Scan for the cell matching the given text and deliver its (x, y) coordinate at center. 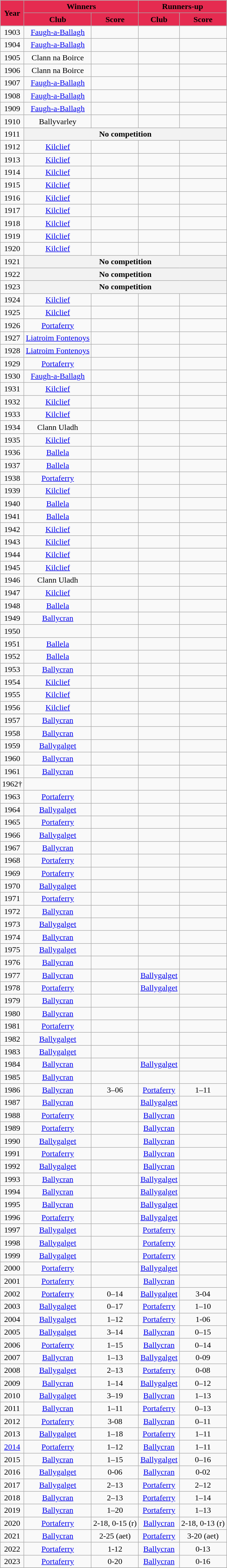
2-25 (aet) (115, 1536)
1982 (12, 1039)
2016 (12, 1472)
1986 (12, 1090)
1961 (12, 771)
1967 (12, 848)
2017 (12, 1485)
3-20 (aet) (203, 1536)
1927 (12, 338)
2018 (12, 1498)
2001 (12, 1281)
1974 (12, 937)
1969 (12, 873)
1971 (12, 899)
2010 (12, 1396)
1949 (12, 618)
2004 (12, 1319)
1998 (12, 1243)
1956 (12, 707)
2014 (12, 1447)
2008 (12, 1370)
1-06 (203, 1319)
1922 (12, 274)
1940 (12, 504)
1985 (12, 1077)
Winners (81, 7)
1935 (12, 440)
1955 (12, 695)
1980 (12, 1014)
0-02 (203, 1472)
1947 (12, 593)
1983 (12, 1052)
1921 (12, 262)
2023 (12, 1561)
1972 (12, 911)
1984 (12, 1064)
0-09 (203, 1357)
1995 (12, 1205)
2009 (12, 1383)
0–17 (115, 1306)
3-08 (115, 1421)
1945 (12, 568)
3–14 (115, 1332)
1924 (12, 300)
1938 (12, 478)
1954 (12, 682)
1907 (12, 83)
1908 (12, 96)
2013 (12, 1434)
1944 (12, 554)
2002 (12, 1294)
1975 (12, 950)
0–13 (203, 1409)
2-18, 0-15 (r) (115, 1523)
2000 (12, 1268)
1936 (12, 453)
1962† (12, 784)
1993 (12, 1179)
1918 (12, 223)
1997 (12, 1230)
2005 (12, 1332)
Ballyvarley (58, 121)
1987 (12, 1103)
1937 (12, 465)
1-12 (115, 1549)
1996 (12, 1217)
1929 (12, 363)
1957 (12, 720)
1946 (12, 580)
1992 (12, 1166)
1916 (12, 198)
1909 (12, 108)
3-04 (203, 1294)
1923 (12, 287)
1988 (12, 1115)
1981 (12, 1026)
1931 (12, 389)
1932 (12, 402)
1939 (12, 491)
2020 (12, 1523)
2–12 (203, 1485)
1913 (12, 160)
2021 (12, 1536)
3–19 (115, 1396)
1958 (12, 733)
2-18, 0-13 (r) (203, 1523)
0–16 (203, 1460)
1948 (12, 606)
1999 (12, 1256)
1991 (12, 1153)
2015 (12, 1460)
1960 (12, 758)
1994 (12, 1192)
1–20 (115, 1510)
0-06 (115, 1472)
1915 (12, 185)
1976 (12, 962)
1959 (12, 746)
1953 (12, 669)
3–06 (115, 1090)
1928 (12, 351)
1979 (12, 1001)
1–18 (115, 1434)
1919 (12, 236)
1964 (12, 810)
1912 (12, 147)
1906 (12, 70)
1989 (12, 1128)
1973 (12, 924)
1925 (12, 312)
1903 (12, 32)
1950 (12, 631)
1968 (12, 861)
2006 (12, 1345)
1914 (12, 172)
1952 (12, 657)
0-08 (203, 1370)
1934 (12, 427)
1963 (12, 797)
1977 (12, 975)
0-16 (203, 1561)
1920 (12, 249)
1917 (12, 211)
2019 (12, 1510)
1904 (12, 45)
2012 (12, 1421)
0–12 (203, 1383)
1926 (12, 325)
1–10 (203, 1306)
1990 (12, 1141)
Year (12, 13)
1970 (12, 886)
2011 (12, 1409)
1965 (12, 822)
1951 (12, 644)
1930 (12, 376)
0-20 (115, 1561)
1966 (12, 835)
1941 (12, 516)
0-13 (203, 1549)
Runners-up (183, 7)
2003 (12, 1306)
1910 (12, 121)
0–11 (203, 1421)
1911 (12, 134)
1942 (12, 529)
2007 (12, 1357)
1905 (12, 58)
1933 (12, 415)
1978 (12, 988)
1943 (12, 542)
2022 (12, 1549)
0–15 (203, 1332)
